For the text-containing cell, return its midpoint in (x, y) coordinate format. 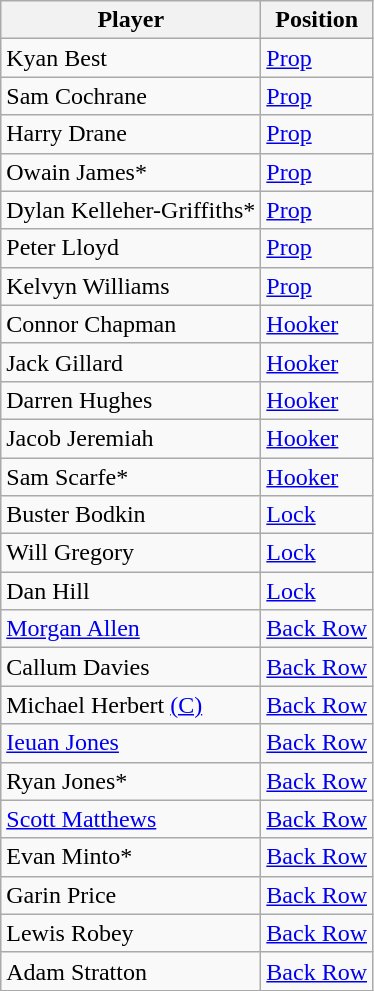
Adam Stratton (131, 971)
Darren Hughes (131, 400)
Ryan Jones* (131, 781)
Position (317, 20)
Lewis Robey (131, 933)
Dan Hill (131, 591)
Player (131, 20)
Owain James* (131, 172)
Jacob Jeremiah (131, 438)
Sam Cochrane (131, 96)
Connor Chapman (131, 324)
Callum Davies (131, 667)
Harry Drane (131, 134)
Will Gregory (131, 553)
Buster Bodkin (131, 515)
Jack Gillard (131, 362)
Kelvyn Williams (131, 286)
Peter Lloyd (131, 248)
Garin Price (131, 895)
Evan Minto* (131, 857)
Sam Scarfe* (131, 477)
Michael Herbert (C) (131, 705)
Ieuan Jones (131, 743)
Morgan Allen (131, 629)
Dylan Kelleher-Griffiths* (131, 210)
Scott Matthews (131, 819)
Kyan Best (131, 58)
